Extract the [x, y] coordinate from the center of the cell holding the provided text.  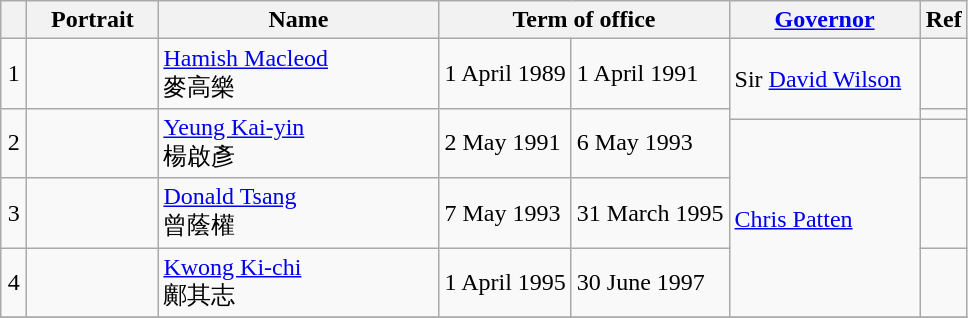
2 May 1991 [505, 143]
6 May 1993 [650, 143]
Yeung Kai-yin楊啟彥 [298, 143]
Ref [944, 20]
30 June 1997 [650, 283]
1 April 1991 [650, 74]
1 April 1995 [505, 283]
1 April 1989 [505, 74]
Hamish Macleod麥高樂 [298, 74]
4 [14, 283]
1 [14, 74]
Name [298, 20]
31 March 1995 [650, 213]
2 [14, 143]
Chris Patten [824, 218]
3 [14, 213]
Portrait [92, 20]
Sir David Wilson [824, 80]
Donald Tsang曾蔭權 [298, 213]
Kwong Ki-chi鄺其志 [298, 283]
Governor [824, 20]
Term of office [584, 20]
7 May 1993 [505, 213]
